Output the [x, y] coordinate of the center of the cell containing the given text.  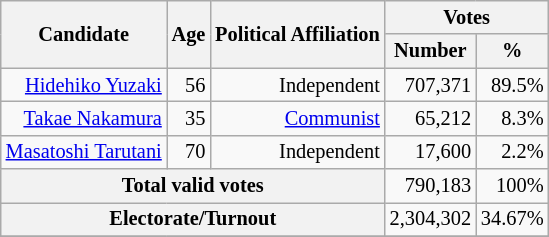
707,371 [430, 85]
% [512, 51]
Candidate [84, 34]
Age [189, 34]
Masatoshi Tarutani [84, 152]
Communist [297, 118]
2.2% [512, 152]
790,183 [430, 186]
Number [430, 51]
35 [189, 118]
34.67% [512, 219]
70 [189, 152]
Electorate/Turnout [193, 219]
Total valid votes [193, 186]
100% [512, 186]
Votes [467, 17]
Hidehiko Yuzaki [84, 85]
56 [189, 85]
8.3% [512, 118]
Political Affiliation [297, 34]
2,304,302 [430, 219]
65,212 [430, 118]
17,600 [430, 152]
89.5% [512, 85]
Takae Nakamura [84, 118]
